Pinpoint the cell where the given text exists, returning its (X, Y) midpoint coordinate. 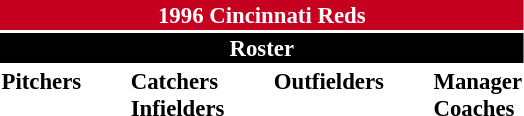
1996 Cincinnati Reds (262, 15)
Roster (262, 48)
